Identify which cell holds the provided text, then report its [X, Y] central coordinate. 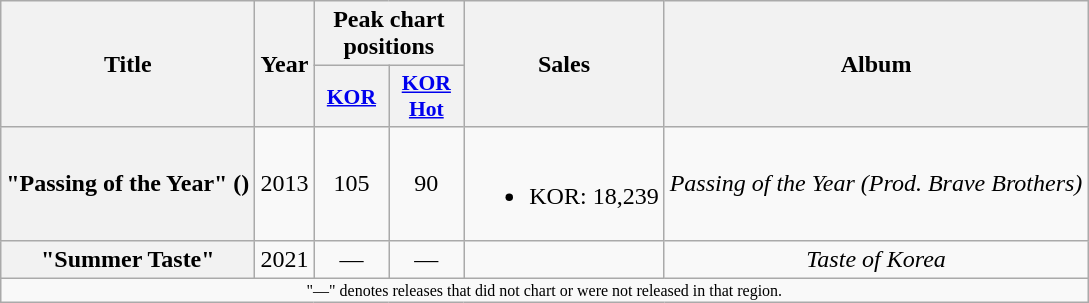
2021 [284, 259]
105 [352, 184]
Taste of Korea [876, 259]
"Summer Taste" [128, 259]
2013 [284, 184]
Passing of the Year (Prod. Brave Brothers) [876, 184]
"—" denotes releases that did not chart or were not released in that region. [544, 290]
Album [876, 64]
KORHot [426, 96]
Year [284, 64]
90 [426, 184]
KOR: 18,239 [564, 184]
Sales [564, 64]
Peak chart positions [389, 34]
"Passing of the Year" () [128, 184]
Title [128, 64]
KOR [352, 96]
